From the cell containing the given text, extract its center point as [X, Y] coordinate. 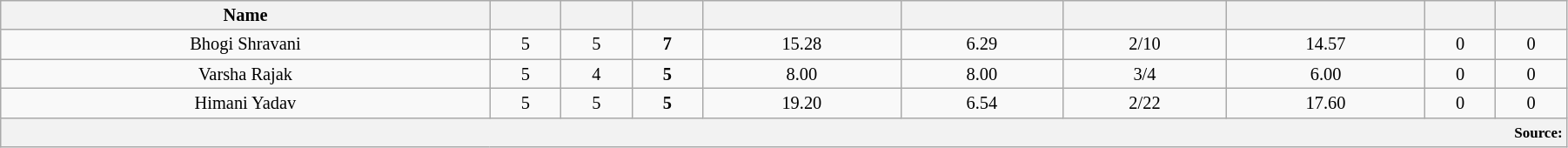
2/22 [1144, 103]
Source: [784, 132]
Himani Yadav [245, 103]
15.28 [801, 44]
7 [667, 44]
6.00 [1326, 74]
6.29 [982, 44]
19.20 [801, 103]
Name [245, 15]
3/4 [1144, 74]
6.54 [982, 103]
14.57 [1326, 44]
Bhogi Shravani [245, 44]
2/10 [1144, 44]
17.60 [1326, 103]
4 [597, 74]
Varsha Rajak [245, 74]
